Return the (x, y) coordinate for the center point of the cell that contains the specified text.  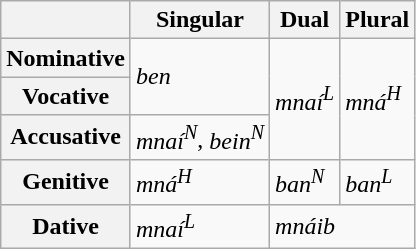
Accusative (66, 138)
Dual (305, 20)
Genitive (66, 182)
ben (200, 77)
Plural (378, 20)
Nominative (66, 58)
mnaíN, beinN (200, 138)
banN (305, 182)
mnáib (342, 226)
Vocative (66, 96)
banL (378, 182)
Dative (66, 226)
Singular (200, 20)
